Search for the cell housing the specified text and yield its (x, y) center coordinate. 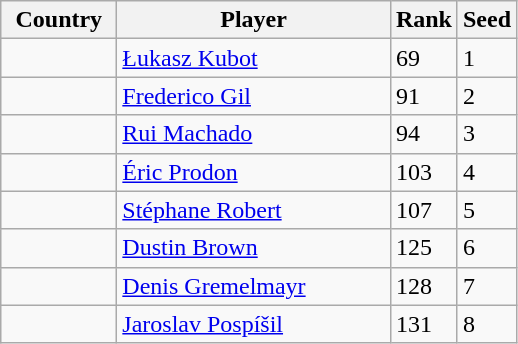
4 (486, 172)
8 (486, 324)
2 (486, 96)
Country (59, 20)
3 (486, 134)
103 (424, 172)
107 (424, 210)
131 (424, 324)
91 (424, 96)
1 (486, 58)
Denis Gremelmayr (254, 286)
128 (424, 286)
7 (486, 286)
Stéphane Robert (254, 210)
6 (486, 248)
Jaroslav Pospíšil (254, 324)
Frederico Gil (254, 96)
Seed (486, 20)
Éric Prodon (254, 172)
5 (486, 210)
125 (424, 248)
94 (424, 134)
Łukasz Kubot (254, 58)
Dustin Brown (254, 248)
Rank (424, 20)
Player (254, 20)
Rui Machado (254, 134)
69 (424, 58)
